Provide the (X, Y) coordinate of the cell's center where the given text is located.  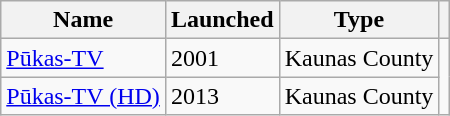
Name (84, 20)
Pūkas-TV (HD) (84, 96)
2013 (222, 96)
Launched (222, 20)
2001 (222, 58)
Type (359, 20)
Pūkas-TV (84, 58)
